From the cell containing the given text, extract its center point as (x, y) coordinate. 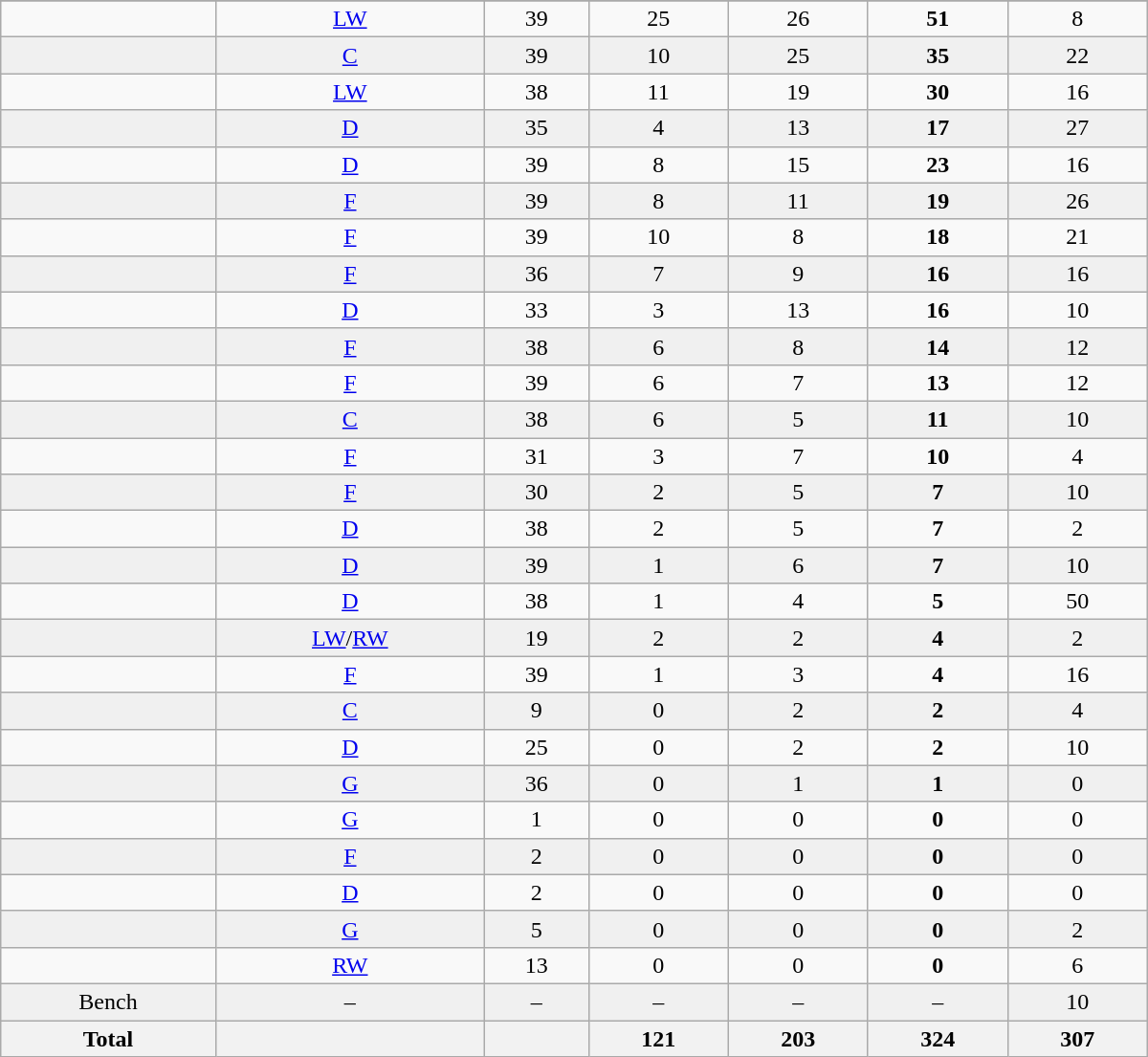
307 (1077, 1038)
121 (658, 1038)
Bench (109, 1002)
50 (1077, 602)
324 (938, 1038)
23 (938, 165)
15 (798, 165)
Total (109, 1038)
LW/RW (350, 638)
RW (350, 965)
51 (938, 19)
14 (938, 346)
22 (1077, 55)
17 (938, 128)
33 (536, 310)
21 (1077, 237)
203 (798, 1038)
18 (938, 237)
31 (536, 456)
27 (1077, 128)
